Search for the cell housing the specified text and yield its [x, y] center coordinate. 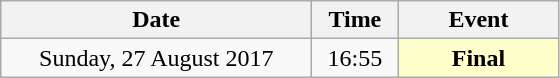
16:55 [355, 58]
Event [478, 20]
Date [156, 20]
Time [355, 20]
Sunday, 27 August 2017 [156, 58]
Final [478, 58]
